Pinpoint the cell where the given text exists, returning its (x, y) midpoint coordinate. 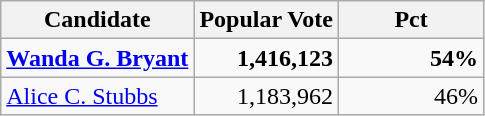
Pct (412, 20)
Wanda G. Bryant (98, 58)
1,416,123 (266, 58)
54% (412, 58)
Popular Vote (266, 20)
Alice C. Stubbs (98, 96)
Candidate (98, 20)
46% (412, 96)
1,183,962 (266, 96)
